Return [x, y] of the center of cell containing provided text 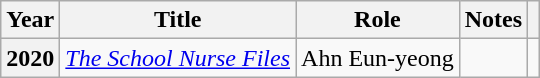
The School Nurse Files [178, 58]
Year [30, 20]
Notes [493, 20]
Title [178, 20]
Ahn Eun-yeong [378, 58]
Role [378, 20]
2020 [30, 58]
